Determine the (x, y) coordinate at the center of the cell enclosing the given text.  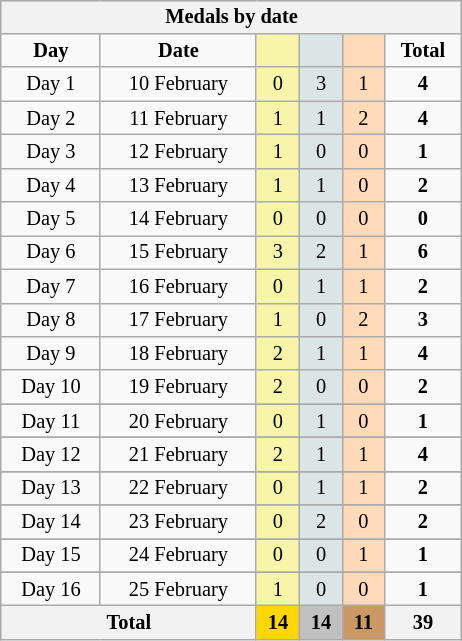
Day 12 (50, 455)
17 February (178, 320)
12 February (178, 152)
14 February (178, 219)
Day 2 (50, 118)
Day 3 (50, 152)
Medals by date (231, 17)
20 February (178, 421)
24 February (178, 556)
19 February (178, 387)
22 February (178, 488)
Day 15 (50, 556)
Day 9 (50, 354)
13 February (178, 185)
Day 7 (50, 286)
6 (423, 253)
11 February (178, 118)
Day 1 (50, 84)
21 February (178, 455)
Day 16 (50, 589)
39 (423, 623)
Day 8 (50, 320)
Day (50, 51)
15 February (178, 253)
Day 5 (50, 219)
18 February (178, 354)
10 February (178, 84)
16 February (178, 286)
23 February (178, 522)
Day 11 (50, 421)
Day 6 (50, 253)
Day 10 (50, 387)
Day 4 (50, 185)
Date (178, 51)
11 (364, 623)
Day 14 (50, 522)
25 February (178, 589)
Day 13 (50, 488)
